Capture the cell that displays the provided text and extract its [X, Y] central coordinate. 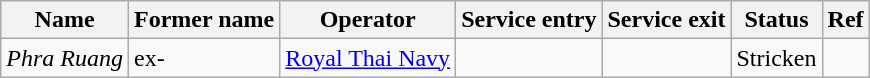
Stricken [776, 58]
Name [65, 20]
ex- [204, 58]
Service exit [666, 20]
Ref [846, 20]
Phra Ruang [65, 58]
Royal Thai Navy [368, 58]
Status [776, 20]
Former name [204, 20]
Operator [368, 20]
Service entry [529, 20]
